Search for the cell housing the specified text and yield its [X, Y] center coordinate. 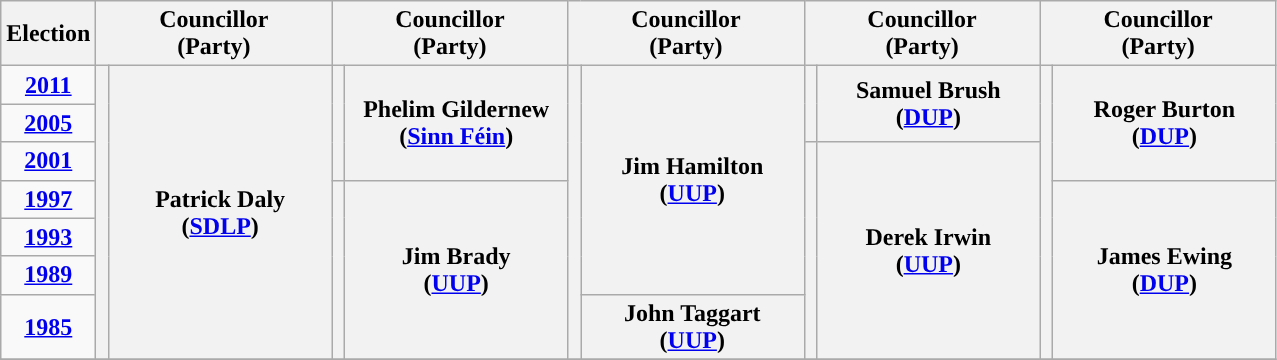
Patrick Daly (SDLP) [220, 212]
1997 [48, 199]
Samuel Brush (DUP) [929, 104]
Jim Hamilton (UUP) [692, 180]
1989 [48, 275]
2005 [48, 123]
1985 [48, 326]
Phelim Gildernew (Sinn Féin) [456, 123]
James Ewing (DUP) [1165, 270]
1993 [48, 237]
Jim Brady (UUP) [456, 270]
2001 [48, 161]
John Taggart (UUP) [692, 326]
2011 [48, 85]
Election [48, 34]
Roger Burton (DUP) [1165, 123]
Derek Irwin (UUP) [929, 250]
